Locate the cell with the specified text and output its [X, Y] center coordinate. 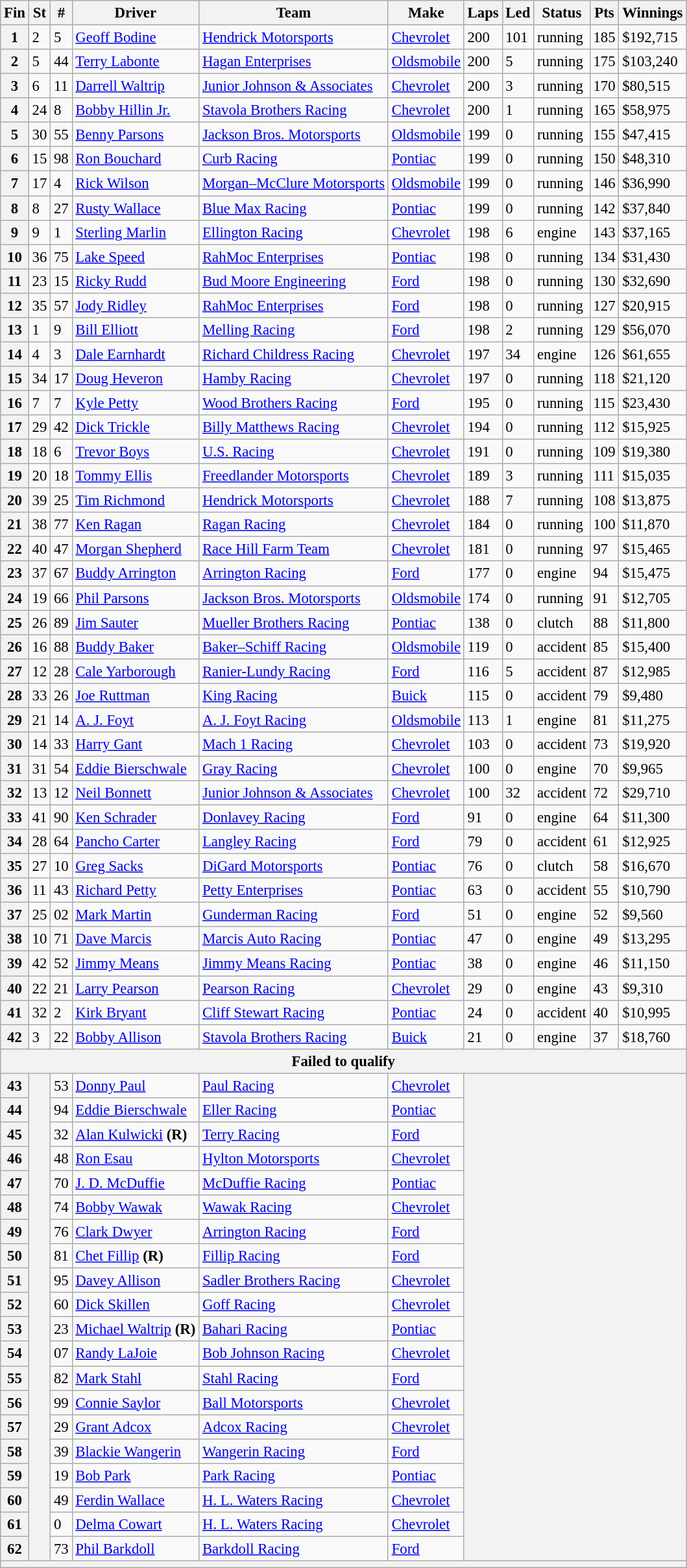
165 [605, 110]
$9,560 [653, 915]
177 [483, 574]
191 [483, 452]
Park Racing [294, 1476]
74 [61, 1207]
Bahari Racing [294, 1329]
Led [518, 13]
Stahl Racing [294, 1378]
Pearson Racing [294, 988]
142 [605, 208]
90 [61, 818]
143 [605, 232]
Morgan Shepherd [136, 549]
82 [61, 1378]
118 [605, 379]
Make [426, 13]
$23,430 [653, 403]
126 [605, 354]
$36,990 [653, 184]
Richard Petty [136, 890]
Phil Barkdoll [136, 1549]
$58,975 [653, 110]
Chet Fillip (R) [136, 1256]
127 [605, 305]
$12,925 [653, 842]
$11,275 [653, 720]
Terry Racing [294, 1134]
Bud Moore Engineering [294, 281]
Bobby Allison [136, 1037]
Bobby Hillin Jr. [136, 110]
85 [605, 647]
Marcis Auto Racing [294, 940]
Fillip Racing [294, 1256]
Terry Labonte [136, 62]
Randy LaJoie [136, 1354]
Jimmy Means Racing [294, 964]
Ken Schrader [136, 818]
Harry Gant [136, 744]
Lake Speed [136, 257]
Laps [483, 13]
A. J. Foyt Racing [294, 720]
Michael Waltrip (R) [136, 1329]
Wangerin Racing [294, 1451]
67 [61, 574]
116 [483, 671]
59 [15, 1476]
Bob Park [136, 1476]
Eller Racing [294, 1110]
Race Hill Farm Team [294, 549]
Doug Heveron [136, 379]
$37,840 [653, 208]
$12,985 [653, 671]
Trevor Boys [136, 452]
Ranier-Lundy Racing [294, 671]
$21,120 [653, 379]
Paul Racing [294, 1086]
$11,150 [653, 964]
Davey Allison [136, 1281]
Donny Paul [136, 1086]
$47,415 [653, 135]
Jim Sauter [136, 623]
Connie Saylor [136, 1403]
$103,240 [653, 62]
Clark Dwyer [136, 1232]
Pancho Carter [136, 842]
185 [605, 38]
Adcox Racing [294, 1427]
56 [15, 1403]
$61,655 [653, 354]
Gunderman Racing [294, 915]
188 [483, 501]
Status [562, 13]
170 [605, 86]
Goff Racing [294, 1305]
71 [61, 940]
63 [483, 890]
$13,875 [653, 501]
Winnings [653, 13]
Rick Wilson [136, 184]
103 [483, 744]
Jimmy Means [136, 964]
Geoff Bodine [136, 38]
Fin [15, 13]
$15,465 [653, 549]
195 [483, 403]
112 [605, 427]
$15,475 [653, 574]
Mueller Brothers Racing [294, 623]
Bob Johnson Racing [294, 1354]
Gray Racing [294, 768]
Ball Motorsports [294, 1403]
111 [605, 476]
$15,035 [653, 476]
155 [605, 135]
Donlavey Racing [294, 818]
Dick Trickle [136, 427]
$13,295 [653, 940]
Driver [136, 13]
50 [15, 1256]
Hagan Enterprises [294, 62]
62 [15, 1549]
$10,790 [653, 890]
$11,870 [653, 525]
95 [61, 1281]
$9,310 [653, 988]
King Racing [294, 696]
174 [483, 598]
45 [15, 1134]
Freedlander Motorsports [294, 476]
Buddy Baker [136, 647]
$10,995 [653, 1012]
Larry Pearson [136, 988]
$192,715 [653, 38]
Ferdin Wallace [136, 1500]
Team [294, 13]
66 [61, 598]
Barkdoll Racing [294, 1549]
184 [483, 525]
McDuffie Racing [294, 1183]
129 [605, 330]
Langley Racing [294, 842]
Wawak Racing [294, 1207]
Ken Ragan [136, 525]
Ragan Racing [294, 525]
99 [61, 1403]
Cliff Stewart Racing [294, 1012]
Kyle Petty [136, 403]
Pts [605, 13]
Rusty Wallace [136, 208]
Ron Bouchard [136, 159]
Mach 1 Racing [294, 744]
Kirk Bryant [136, 1012]
77 [61, 525]
$80,515 [653, 86]
$37,165 [653, 232]
07 [61, 1354]
Benny Parsons [136, 135]
Dick Skillen [136, 1305]
$16,670 [653, 866]
75 [61, 257]
$11,800 [653, 623]
$15,925 [653, 427]
130 [605, 281]
97 [605, 549]
Phil Parsons [136, 598]
Joe Ruttman [136, 696]
Tommy Ellis [136, 476]
Blue Max Racing [294, 208]
Neil Bonnett [136, 793]
Hylton Motorsports [294, 1159]
113 [483, 720]
Delma Cowart [136, 1525]
Mark Stahl [136, 1378]
DiGard Motorsports [294, 866]
175 [605, 62]
$15,400 [653, 647]
Sterling Marlin [136, 232]
Mark Martin [136, 915]
150 [605, 159]
Billy Matthews Racing [294, 427]
$18,760 [653, 1037]
# [61, 13]
$19,920 [653, 744]
Cale Yarborough [136, 671]
02 [61, 915]
Ricky Rudd [136, 281]
Morgan–McClure Motorsports [294, 184]
Jody Ridley [136, 305]
101 [518, 38]
J. D. McDuffie [136, 1183]
89 [61, 623]
108 [605, 501]
Richard Childress Racing [294, 354]
138 [483, 623]
134 [605, 257]
Hamby Racing [294, 379]
$31,430 [653, 257]
87 [605, 671]
Ellington Racing [294, 232]
Curb Racing [294, 159]
Greg Sacks [136, 866]
Melling Racing [294, 330]
$19,380 [653, 452]
146 [605, 184]
$32,690 [653, 281]
Buddy Arrington [136, 574]
189 [483, 476]
Petty Enterprises [294, 890]
$12,705 [653, 598]
U.S. Racing [294, 452]
Alan Kulwicki (R) [136, 1134]
Dave Marcis [136, 940]
Baker–Schiff Racing [294, 647]
Sadler Brothers Racing [294, 1281]
Blackie Wangerin [136, 1451]
109 [605, 452]
Tim Richmond [136, 501]
119 [483, 647]
A. J. Foyt [136, 720]
Dale Earnhardt [136, 354]
Failed to qualify [344, 1061]
181 [483, 549]
$56,070 [653, 330]
St [39, 13]
72 [605, 793]
$11,300 [653, 818]
$48,310 [653, 159]
Bobby Wawak [136, 1207]
$9,965 [653, 768]
Darrell Waltrip [136, 86]
$20,915 [653, 305]
Grant Adcox [136, 1427]
194 [483, 427]
98 [61, 159]
$29,710 [653, 793]
Bill Elliott [136, 330]
Wood Brothers Racing [294, 403]
$9,480 [653, 696]
Ron Esau [136, 1159]
